Find where the given text appears and provide that cell's center as (x, y) coordinate. 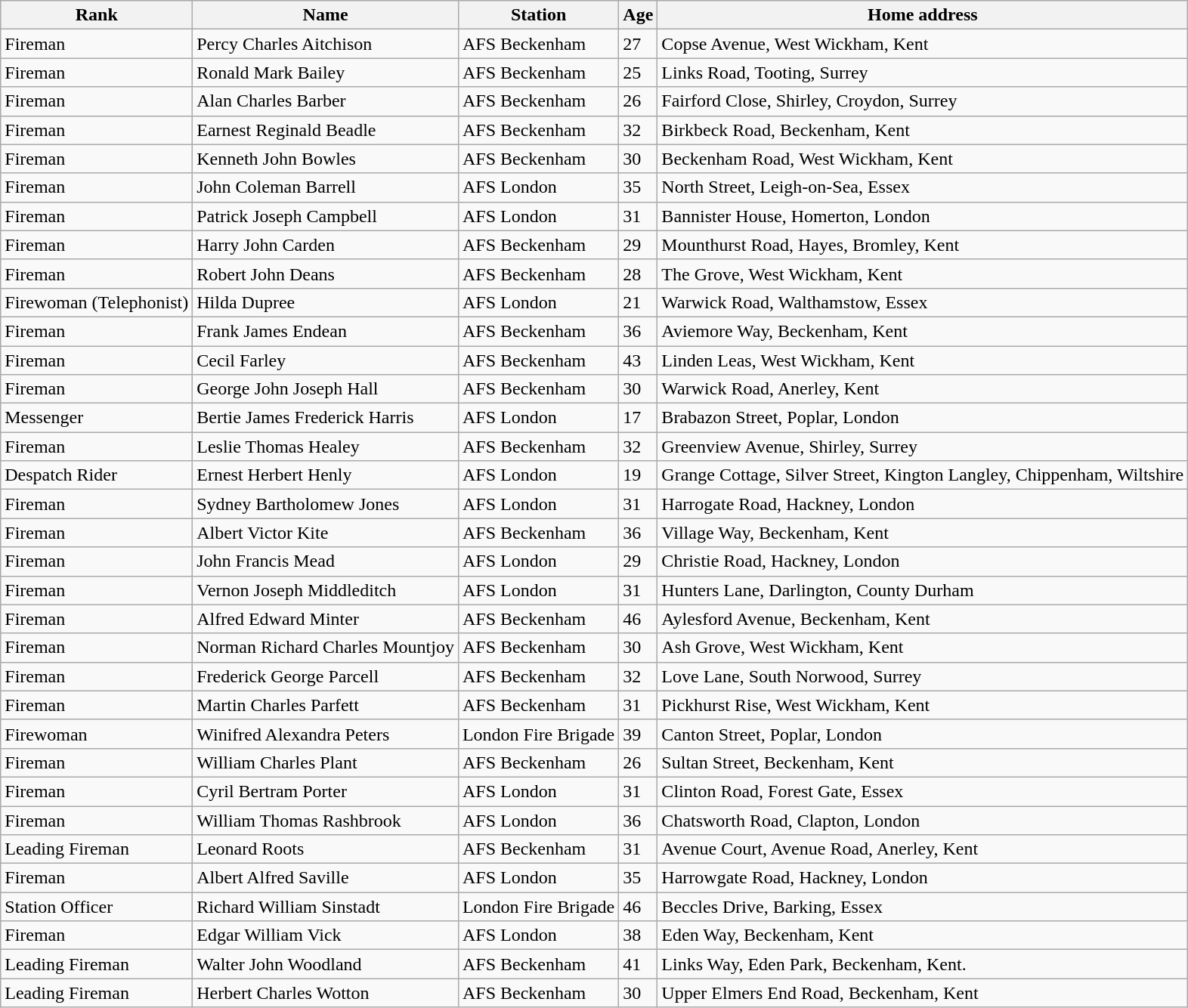
Ash Grove, West Wickham, Kent (923, 648)
41 (638, 964)
Norman Richard Charles Mountjoy (326, 648)
Harrogate Road, Hackney, London (923, 504)
Winifred Alexandra Peters (326, 734)
Sultan Street, Beckenham, Kent (923, 762)
Robert John Deans (326, 274)
Chatsworth Road, Clapton, London (923, 820)
Edgar William Vick (326, 935)
Kenneth John Bowles (326, 159)
The Grove, West Wickham, Kent (923, 274)
Avenue Court, Avenue Road, Anerley, Kent (923, 849)
Links Road, Tooting, Surrey (923, 73)
Station Officer (97, 907)
Fairford Close, Shirley, Croydon, Surrey (923, 101)
Christie Road, Hackney, London (923, 561)
Messenger (97, 418)
Linden Leas, West Wickham, Kent (923, 360)
Frank James Endean (326, 331)
Warwick Road, Anerley, Kent (923, 389)
Bannister House, Homerton, London (923, 216)
27 (638, 44)
Despatch Rider (97, 475)
Hilda Dupree (326, 302)
Patrick Joseph Campbell (326, 216)
Greenview Avenue, Shirley, Surrey (923, 447)
North Street, Leigh-on-Sea, Essex (923, 187)
Links Way, Eden Park, Beckenham, Kent. (923, 964)
Bertie James Frederick Harris (326, 418)
Birkbeck Road, Beckenham, Kent (923, 130)
Frederick George Parcell (326, 676)
Clinton Road, Forest Gate, Essex (923, 791)
Ronald Mark Bailey (326, 73)
John Francis Mead (326, 561)
Sydney Bartholomew Jones (326, 504)
Age (638, 15)
Beckenham Road, West Wickham, Kent (923, 159)
Rank (97, 15)
Pickhurst Rise, West Wickham, Kent (923, 705)
Eden Way, Beckenham, Kent (923, 935)
Walter John Woodland (326, 964)
Herbert Charles Wotton (326, 993)
38 (638, 935)
Cecil Farley (326, 360)
25 (638, 73)
William Thomas Rashbrook (326, 820)
Martin Charles Parfett (326, 705)
21 (638, 302)
Warwick Road, Walthamstow, Essex (923, 302)
Beccles Drive, Barking, Essex (923, 907)
Harry John Carden (326, 245)
George John Joseph Hall (326, 389)
Alfred Edward Minter (326, 619)
Firewoman (97, 734)
Love Lane, South Norwood, Surrey (923, 676)
Copse Avenue, West Wickham, Kent (923, 44)
Canton Street, Poplar, London (923, 734)
Vernon Joseph Middleditch (326, 590)
28 (638, 274)
Mounthurst Road, Hayes, Bromley, Kent (923, 245)
William Charles Plant (326, 762)
39 (638, 734)
Aylesford Avenue, Beckenham, Kent (923, 619)
Brabazon Street, Poplar, London (923, 418)
Hunters Lane, Darlington, County Durham (923, 590)
Harrowgate Road, Hackney, London (923, 878)
John Coleman Barrell (326, 187)
Station (538, 15)
Village Way, Beckenham, Kent (923, 533)
17 (638, 418)
19 (638, 475)
Grange Cottage, Silver Street, Kington Langley, Chippenham, Wiltshire (923, 475)
Earnest Reginald Beadle (326, 130)
Upper Elmers End Road, Beckenham, Kent (923, 993)
Leslie Thomas Healey (326, 447)
Ernest Herbert Henly (326, 475)
Richard William Sinstadt (326, 907)
43 (638, 360)
Cyril Bertram Porter (326, 791)
Alan Charles Barber (326, 101)
Albert Victor Kite (326, 533)
Home address (923, 15)
Name (326, 15)
Albert Alfred Saville (326, 878)
Aviemore Way, Beckenham, Kent (923, 331)
Leonard Roots (326, 849)
Percy Charles Aitchison (326, 44)
Firewoman (Telephonist) (97, 302)
